For the text-containing cell, return its midpoint in (X, Y) coordinate format. 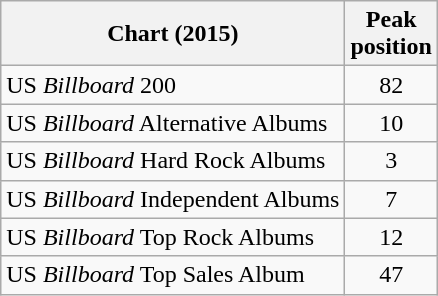
US Billboard Hard Rock Albums (173, 161)
7 (391, 199)
US Billboard Top Rock Albums (173, 237)
US Billboard Top Sales Album (173, 275)
3 (391, 161)
47 (391, 275)
Peakposition (391, 34)
US Billboard Independent Albums (173, 199)
US Billboard 200 (173, 85)
US Billboard Alternative Albums (173, 123)
Chart (2015) (173, 34)
82 (391, 85)
12 (391, 237)
10 (391, 123)
